From the cell containing the given text, extract its center point as [x, y] coordinate. 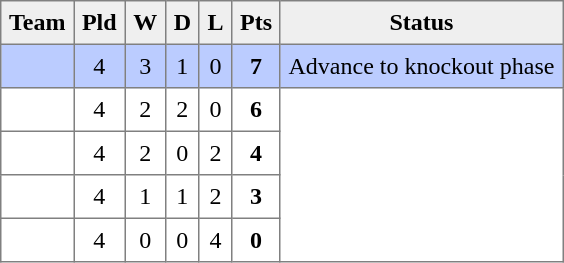
Pld [100, 23]
W [145, 23]
D [182, 23]
Advance to knockout phase [421, 66]
Pts [256, 23]
6 [256, 110]
L [216, 23]
Status [421, 23]
Team [38, 23]
7 [256, 66]
